Return [X, Y] of the center of cell containing provided text 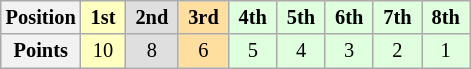
1 [446, 51]
4 [301, 51]
6th [349, 17]
Points [41, 51]
6 [203, 51]
4th [253, 17]
8th [446, 17]
3rd [203, 17]
8 [152, 51]
2nd [152, 17]
7th [397, 17]
2 [397, 51]
1st [104, 17]
3 [349, 51]
5th [301, 17]
Position [41, 17]
10 [104, 51]
5 [253, 51]
